For the text-containing cell, return its midpoint in (X, Y) coordinate format. 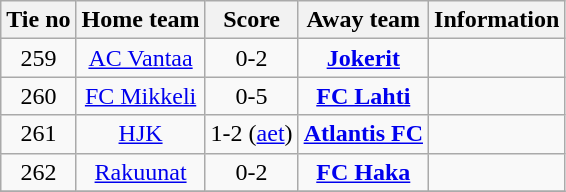
Away team (363, 20)
AC Vantaa (140, 58)
Information (497, 20)
Jokerit (363, 58)
1-2 (aet) (252, 134)
Rakuunat (140, 172)
260 (38, 96)
Score (252, 20)
FC Lahti (363, 96)
261 (38, 134)
262 (38, 172)
Home team (140, 20)
Tie no (38, 20)
FC Haka (363, 172)
FC Mikkeli (140, 96)
0-5 (252, 96)
259 (38, 58)
Atlantis FC (363, 134)
HJK (140, 134)
